From the cell containing the given text, extract its center point as (X, Y) coordinate. 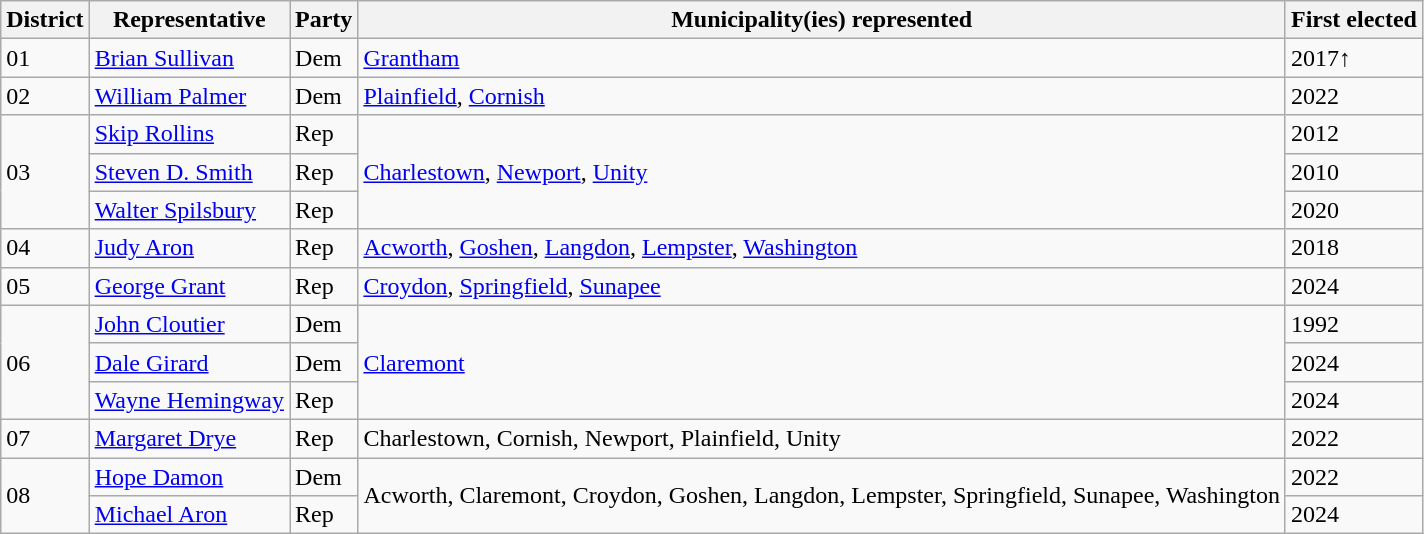
Party (324, 20)
William Palmer (189, 96)
07 (45, 438)
Acworth, Goshen, Langdon, Lempster, Washington (822, 248)
2012 (1354, 134)
2018 (1354, 248)
Croydon, Springfield, Sunapee (822, 286)
Municipality(ies) represented (822, 20)
Plainfield, Cornish (822, 96)
District (45, 20)
Judy Aron (189, 248)
2010 (1354, 172)
Grantham (822, 58)
05 (45, 286)
Margaret Drye (189, 438)
03 (45, 172)
1992 (1354, 324)
Michael Aron (189, 515)
02 (45, 96)
01 (45, 58)
Walter Spilsbury (189, 210)
08 (45, 496)
Brian Sullivan (189, 58)
Skip Rollins (189, 134)
06 (45, 362)
Dale Girard (189, 362)
04 (45, 248)
Claremont (822, 362)
Hope Damon (189, 477)
Steven D. Smith (189, 172)
Charlestown, Newport, Unity (822, 172)
Charlestown, Cornish, Newport, Plainfield, Unity (822, 438)
2017↑ (1354, 58)
First elected (1354, 20)
2020 (1354, 210)
John Cloutier (189, 324)
Acworth, Claremont, Croydon, Goshen, Langdon, Lempster, Springfield, Sunapee, Washington (822, 496)
Representative (189, 20)
Wayne Hemingway (189, 400)
George Grant (189, 286)
